Pinpoint the cell where the given text exists, returning its [x, y] midpoint coordinate. 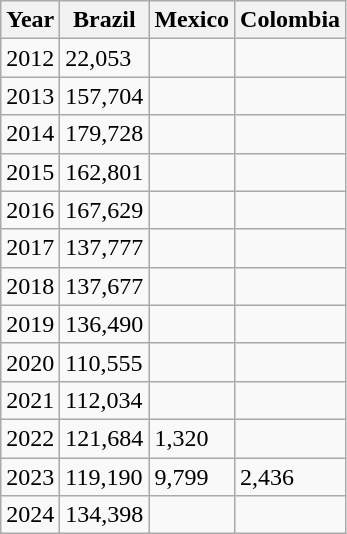
162,801 [104, 172]
2021 [30, 400]
Year [30, 20]
119,190 [104, 477]
134,398 [104, 515]
9,799 [192, 477]
2,436 [290, 477]
Brazil [104, 20]
167,629 [104, 210]
2018 [30, 286]
2017 [30, 248]
2022 [30, 438]
2019 [30, 324]
2013 [30, 96]
121,684 [104, 438]
2024 [30, 515]
2012 [30, 58]
Colombia [290, 20]
136,490 [104, 324]
137,777 [104, 248]
137,677 [104, 286]
112,034 [104, 400]
179,728 [104, 134]
2016 [30, 210]
2020 [30, 362]
157,704 [104, 96]
2023 [30, 477]
2014 [30, 134]
110,555 [104, 362]
2015 [30, 172]
1,320 [192, 438]
22,053 [104, 58]
Mexico [192, 20]
